Return [x, y] of the center of cell containing provided text 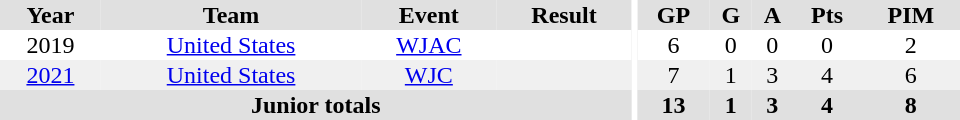
2 [911, 45]
A [772, 15]
GP [674, 15]
WJAC [428, 45]
2019 [50, 45]
Result [564, 15]
8 [911, 105]
13 [674, 105]
Team [231, 15]
7 [674, 75]
Year [50, 15]
G [730, 15]
Pts [826, 15]
2021 [50, 75]
Event [428, 15]
PIM [911, 15]
WJC [428, 75]
Junior totals [316, 105]
